Search for the cell housing the specified text and yield its [X, Y] center coordinate. 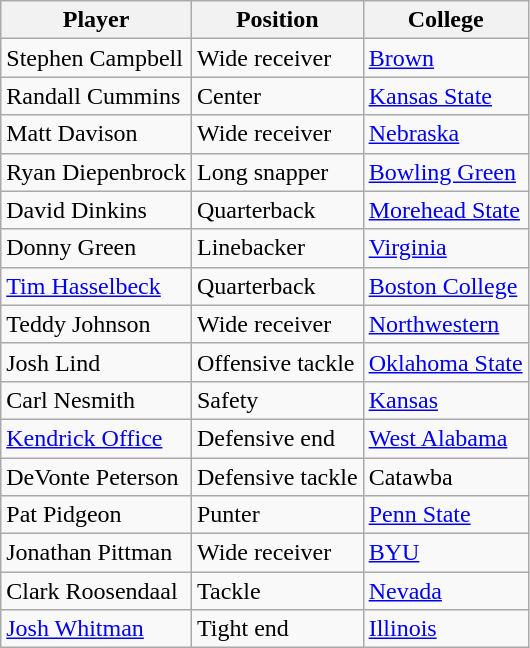
Punter [277, 515]
Josh Lind [96, 362]
Tim Hasselbeck [96, 286]
Position [277, 20]
Defensive tackle [277, 477]
Defensive end [277, 438]
Randall Cummins [96, 96]
Penn State [446, 515]
BYU [446, 553]
Ryan Diepenbrock [96, 172]
Linebacker [277, 248]
Nevada [446, 591]
Tackle [277, 591]
Tight end [277, 629]
Oklahoma State [446, 362]
West Alabama [446, 438]
Pat Pidgeon [96, 515]
Virginia [446, 248]
Northwestern [446, 324]
Kansas [446, 400]
Center [277, 96]
College [446, 20]
Player [96, 20]
DeVonte Peterson [96, 477]
David Dinkins [96, 210]
Nebraska [446, 134]
Clark Roosendaal [96, 591]
Stephen Campbell [96, 58]
Matt Davison [96, 134]
Bowling Green [446, 172]
Offensive tackle [277, 362]
Safety [277, 400]
Morehead State [446, 210]
Jonathan Pittman [96, 553]
Kansas State [446, 96]
Donny Green [96, 248]
Kendrick Office [96, 438]
Josh Whitman [96, 629]
Teddy Johnson [96, 324]
Catawba [446, 477]
Illinois [446, 629]
Long snapper [277, 172]
Carl Nesmith [96, 400]
Boston College [446, 286]
Brown [446, 58]
